Scan for the cell matching the given text and deliver its [x, y] coordinate at center. 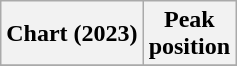
Chart (2023) [72, 34]
Peakposition [189, 34]
